Provide the (X, Y) coordinate of the cell's center where the given text is located.  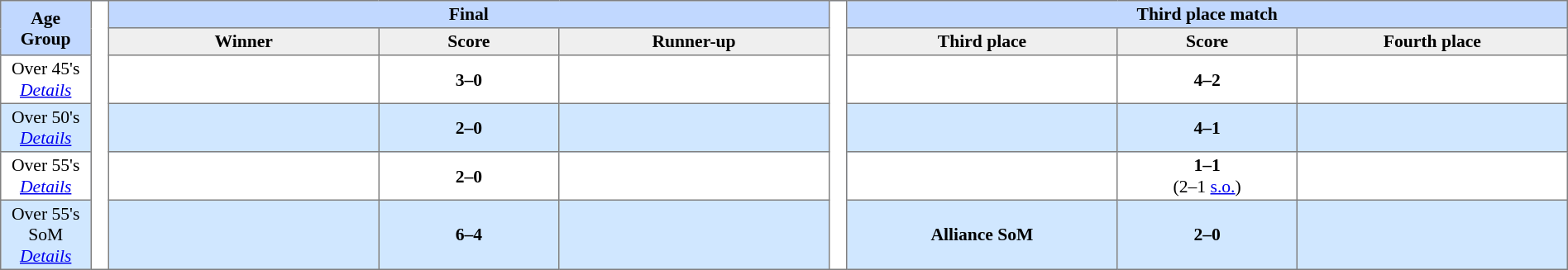
1–1(2–1 s.o.) (1207, 176)
Age Group (46, 28)
Over 55'sDetails (46, 176)
3–0 (469, 79)
4–2 (1207, 79)
Over 55's SoMDetails (46, 234)
Runner-up (695, 41)
Alliance SoM (982, 234)
Third place match (1207, 15)
6–4 (469, 234)
Final (468, 15)
Winner (243, 41)
Over 50'sDetails (46, 127)
Fourth place (1432, 41)
Third place (982, 41)
Over 45'sDetails (46, 79)
4–1 (1207, 127)
